Scan for the cell matching the given text and deliver its [X, Y] coordinate at center. 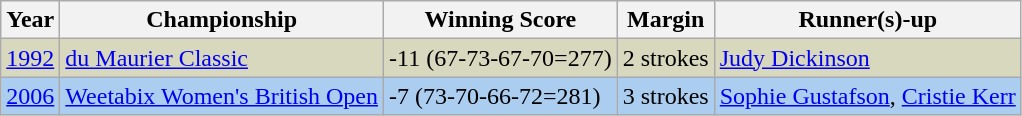
Weetabix Women's British Open [222, 96]
1992 [30, 58]
du Maurier Classic [222, 58]
Judy Dickinson [868, 58]
2006 [30, 96]
-7 (73-70-66-72=281) [501, 96]
-11 (67-73-67-70=277) [501, 58]
Runner(s)-up [868, 20]
Margin [666, 20]
3 strokes [666, 96]
2 strokes [666, 58]
Championship [222, 20]
Sophie Gustafson, Cristie Kerr [868, 96]
Winning Score [501, 20]
Year [30, 20]
